Capture the cell that displays the provided text and extract its [X, Y] central coordinate. 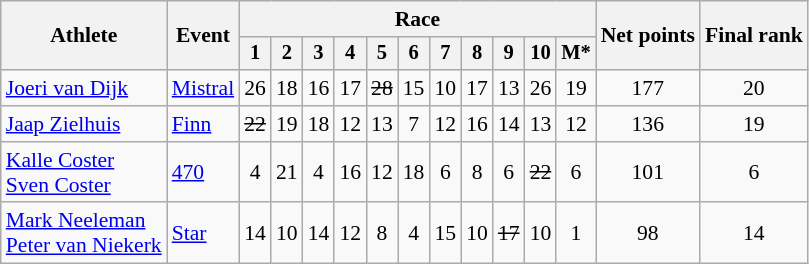
Race [417, 19]
20 [754, 88]
Final rank [754, 36]
Net points [648, 36]
21 [287, 172]
101 [648, 172]
470 [203, 172]
Event [203, 36]
Athlete [84, 36]
Jaap Zielhuis [84, 124]
Kalle CosterSven Coster [84, 172]
5 [382, 54]
M* [576, 54]
98 [648, 234]
Joeri van Dijk [84, 88]
3 [319, 54]
Mistral [203, 88]
177 [648, 88]
28 [382, 88]
Star [203, 234]
2 [287, 54]
Finn [203, 124]
Mark NeelemanPeter van Niekerk [84, 234]
9 [509, 54]
136 [648, 124]
